Capture the cell that displays the provided text and extract its [X, Y] central coordinate. 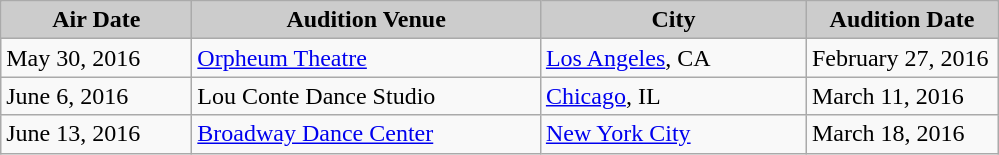
Audition Venue [366, 20]
City [673, 20]
Orpheum Theatre [366, 58]
Los Angeles, CA [673, 58]
Chicago, IL [673, 96]
June 6, 2016 [96, 96]
Audition Date [902, 20]
Lou Conte Dance Studio [366, 96]
March 18, 2016 [902, 134]
March 11, 2016 [902, 96]
February 27, 2016 [902, 58]
Air Date [96, 20]
New York City [673, 134]
Broadway Dance Center [366, 134]
June 13, 2016 [96, 134]
May 30, 2016 [96, 58]
